Extract the [X, Y] coordinate from the center of the cell holding the provided text.  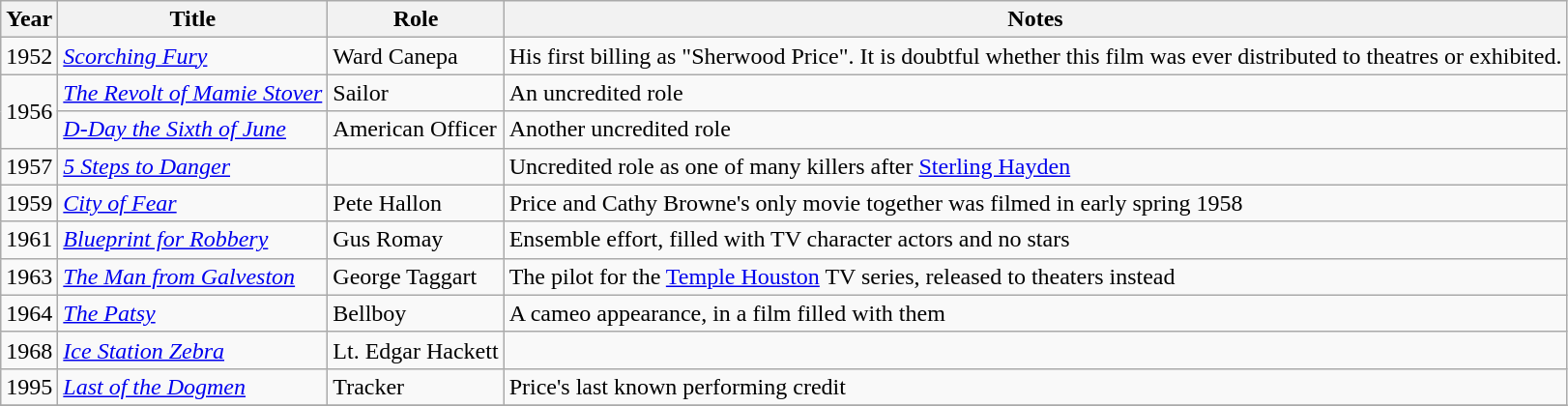
City of Fear [193, 203]
Scorching Fury [193, 56]
Blueprint for Robbery [193, 240]
Price and Cathy Browne's only movie together was filmed in early spring 1958 [1035, 203]
Last of the Dogmen [193, 387]
The Man from Galveston [193, 276]
His first billing as "Sherwood Price". It is doubtful whether this film was ever distributed to theatres or exhibited. [1035, 56]
American Officer [416, 130]
Year [29, 19]
Uncredited role as one of many killers after Sterling Hayden [1035, 166]
1964 [29, 313]
1963 [29, 276]
An uncredited role [1035, 93]
1961 [29, 240]
Another uncredited role [1035, 130]
The Patsy [193, 313]
A cameo appearance, in a film filled with them [1035, 313]
D-Day the Sixth of June [193, 130]
Gus Romay [416, 240]
1995 [29, 387]
Title [193, 19]
1968 [29, 350]
Ward Canepa [416, 56]
The pilot for the Temple Houston TV series, released to theaters instead [1035, 276]
Role [416, 19]
1957 [29, 166]
Price's last known performing credit [1035, 387]
1952 [29, 56]
Notes [1035, 19]
1956 [29, 111]
The Revolt of Mamie Stover [193, 93]
Ensemble effort, filled with TV character actors and no stars [1035, 240]
Pete Hallon [416, 203]
1959 [29, 203]
George Taggart [416, 276]
Tracker [416, 387]
Lt. Edgar Hackett [416, 350]
5 Steps to Danger [193, 166]
Bellboy [416, 313]
Ice Station Zebra [193, 350]
Sailor [416, 93]
